Return the (X, Y) coordinate for the center point of the cell that contains the specified text.  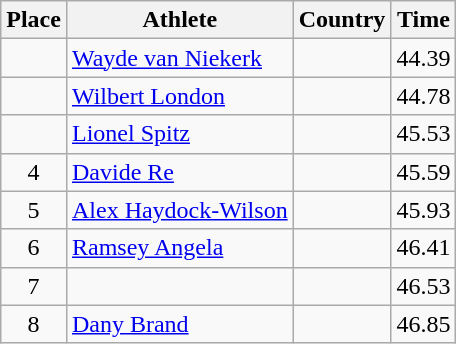
46.53 (424, 286)
Wilbert London (180, 96)
46.85 (424, 324)
8 (34, 324)
45.93 (424, 210)
45.53 (424, 134)
Time (424, 20)
Lionel Spitz (180, 134)
44.78 (424, 96)
5 (34, 210)
Alex Haydock-Wilson (180, 210)
4 (34, 172)
45.59 (424, 172)
44.39 (424, 58)
Dany Brand (180, 324)
46.41 (424, 248)
Place (34, 20)
Ramsey Angela (180, 248)
Country (342, 20)
7 (34, 286)
Athlete (180, 20)
6 (34, 248)
Wayde van Niekerk (180, 58)
Davide Re (180, 172)
